Output the [x, y] coordinate of the center of the cell containing the given text.  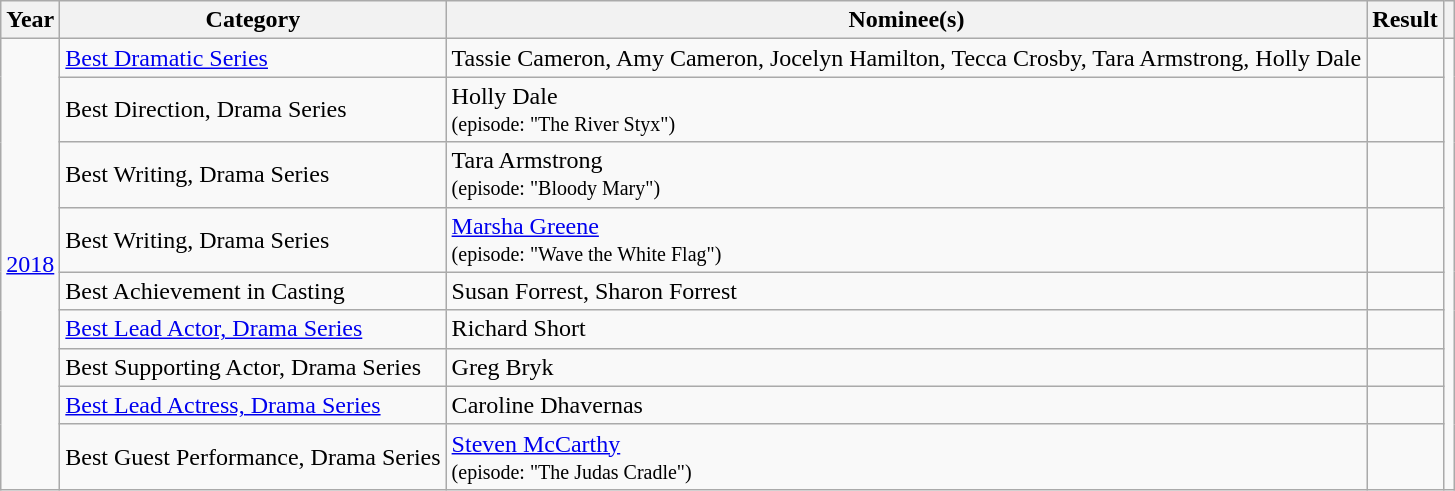
Tassie Cameron, Amy Cameron, Jocelyn Hamilton, Tecca Crosby, Tara Armstrong, Holly Dale [906, 58]
Holly Dale(episode: "The River Styx") [906, 110]
Richard Short [906, 329]
Best Direction, Drama Series [253, 110]
Best Achievement in Casting [253, 291]
Tara Armstrong(episode: "Bloody Mary") [906, 174]
Caroline Dhavernas [906, 405]
Year [30, 20]
Steven McCarthy(episode: "The Judas Cradle") [906, 456]
Best Guest Performance, Drama Series [253, 456]
Greg Bryk [906, 367]
Nominee(s) [906, 20]
Best Supporting Actor, Drama Series [253, 367]
Best Dramatic Series [253, 58]
Marsha Greene(episode: "Wave the White Flag") [906, 240]
Result [1405, 20]
Best Lead Actor, Drama Series [253, 329]
2018 [30, 264]
Susan Forrest, Sharon Forrest [906, 291]
Best Lead Actress, Drama Series [253, 405]
Category [253, 20]
